Locate the cell with the specified text and output its [x, y] center coordinate. 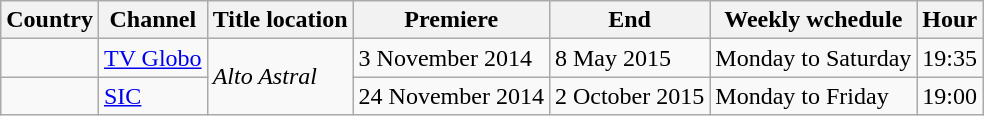
19:00 [950, 96]
TV Globo [152, 58]
8 May 2015 [629, 58]
Weekly wchedule [814, 20]
Premiere [451, 20]
End [629, 20]
Monday to Friday [814, 96]
Hour [950, 20]
19:35 [950, 58]
Title location [280, 20]
2 October 2015 [629, 96]
24 November 2014 [451, 96]
3 November 2014 [451, 58]
Country [50, 20]
Monday to Saturday [814, 58]
Channel [152, 20]
Alto Astral [280, 77]
SIC [152, 96]
